Identify which cell holds the provided text, then report its (X, Y) central coordinate. 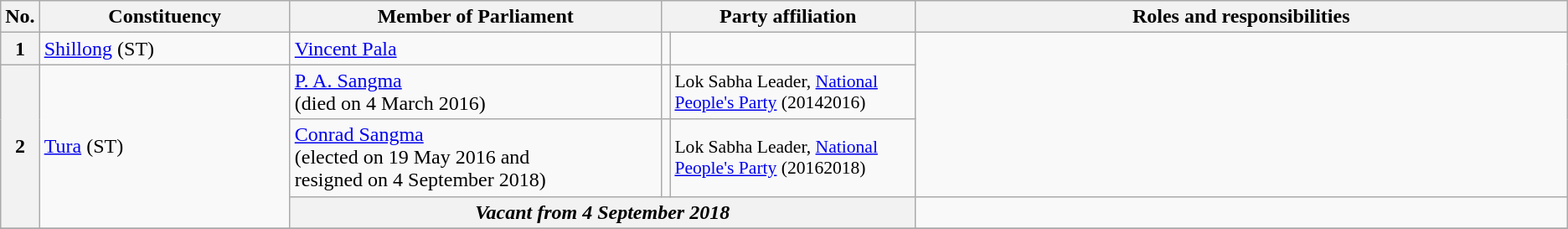
Tura (ST) (164, 146)
No. (20, 17)
Constituency (164, 17)
Shillong (ST) (164, 49)
Member of Parliament (476, 17)
Lok Sabha Leader, National People's Party (20162018) (792, 158)
P. A. Sangma(died on 4 March 2016) (476, 92)
2 (20, 146)
1 (20, 49)
Roles and responsibilities (1241, 17)
Vacant from 4 September 2018 (602, 212)
Lok Sabha Leader, National People's Party (20142016) (792, 92)
Vincent Pala (476, 49)
Conrad Sangma(elected on 19 May 2016 andresigned on 4 September 2018) (476, 158)
Party affiliation (787, 17)
